From the cell containing the given text, extract its center point as (x, y) coordinate. 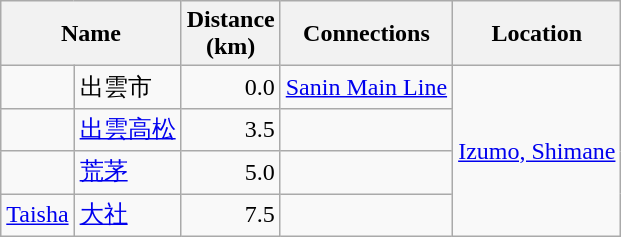
Location (537, 34)
5.0 (230, 172)
Sanin Main Line (366, 88)
Name (91, 34)
Izumo, Shimane (537, 151)
出雲市 (128, 88)
0.0 (230, 88)
3.5 (230, 130)
Connections (366, 34)
7.5 (230, 216)
大社 (128, 216)
荒茅 (128, 172)
Taisha (38, 216)
Distance(km) (230, 34)
出雲高松 (128, 130)
